Capture the cell that displays the provided text and extract its (x, y) central coordinate. 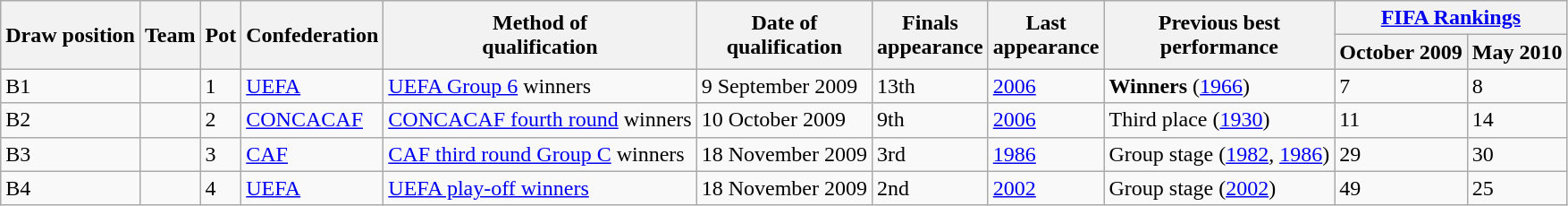
CONCACAF fourth round winners (540, 120)
October 2009 (1402, 52)
2nd (931, 188)
B2 (71, 120)
Winners (1966) (1219, 86)
3rd (931, 154)
7 (1402, 86)
9 September 2009 (784, 86)
B1 (71, 86)
Group stage (1982, 1986) (1219, 154)
Pot (221, 35)
Group stage (2002) (1219, 188)
2002 (1046, 188)
Finalsappearance (931, 35)
Third place (1930) (1219, 120)
1 (221, 86)
14 (1517, 120)
4 (221, 188)
May 2010 (1517, 52)
49 (1402, 188)
Method ofqualification (540, 35)
2 (221, 120)
CAF third round Group C winners (540, 154)
1986 (1046, 154)
UEFA play-off winners (540, 188)
Lastappearance (1046, 35)
CONCACAF (313, 120)
8 (1517, 86)
25 (1517, 188)
Confederation (313, 35)
Team (170, 35)
B3 (71, 154)
29 (1402, 154)
3 (221, 154)
Draw position (71, 35)
9th (931, 120)
B4 (71, 188)
13th (931, 86)
11 (1402, 120)
10 October 2009 (784, 120)
Date ofqualification (784, 35)
UEFA Group 6 winners (540, 86)
Previous bestperformance (1219, 35)
FIFA Rankings (1451, 18)
30 (1517, 154)
CAF (313, 154)
